Provide the [x, y] coordinate of the cell's center where the given text is located.  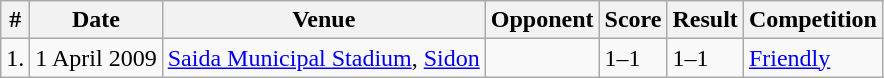
Date [96, 20]
Score [633, 20]
Competition [812, 20]
1 April 2009 [96, 58]
Opponent [542, 20]
Venue [324, 20]
# [16, 20]
1. [16, 58]
Saida Municipal Stadium, Sidon [324, 58]
Result [705, 20]
Friendly [812, 58]
